Return the (x, y) coordinate for the center point of the cell that contains the specified text.  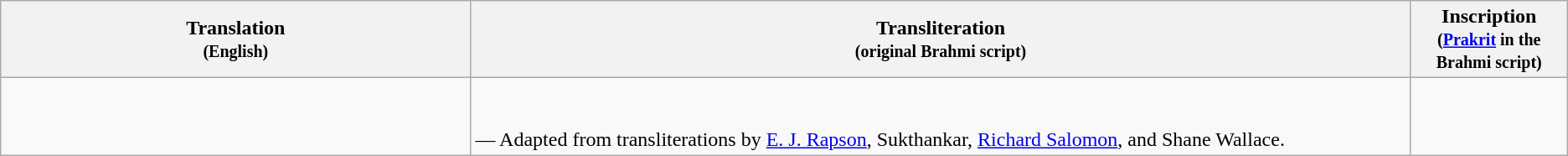
Translation(English) (236, 39)
Inscription(Prakrit in the Brahmi script) (1489, 39)
— Adapted from transliterations by E. J. Rapson, Sukthankar, Richard Salomon, and Shane Wallace. (941, 117)
Transliteration(original Brahmi script) (941, 39)
